Pinpoint the cell where the given text exists, returning its [x, y] midpoint coordinate. 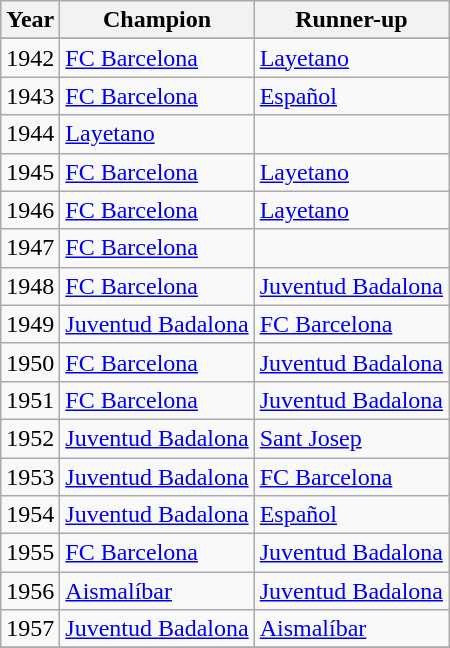
Sant Josep [351, 438]
Champion [157, 20]
1950 [30, 362]
1942 [30, 58]
1954 [30, 515]
1948 [30, 286]
1944 [30, 134]
1946 [30, 210]
1949 [30, 324]
1955 [30, 553]
Runner-up [351, 20]
1953 [30, 477]
1952 [30, 438]
1943 [30, 96]
1957 [30, 629]
1956 [30, 591]
1945 [30, 172]
Year [30, 20]
1947 [30, 248]
1951 [30, 400]
